Detect which cell encompasses the target text, then output its [X, Y] center coordinate. 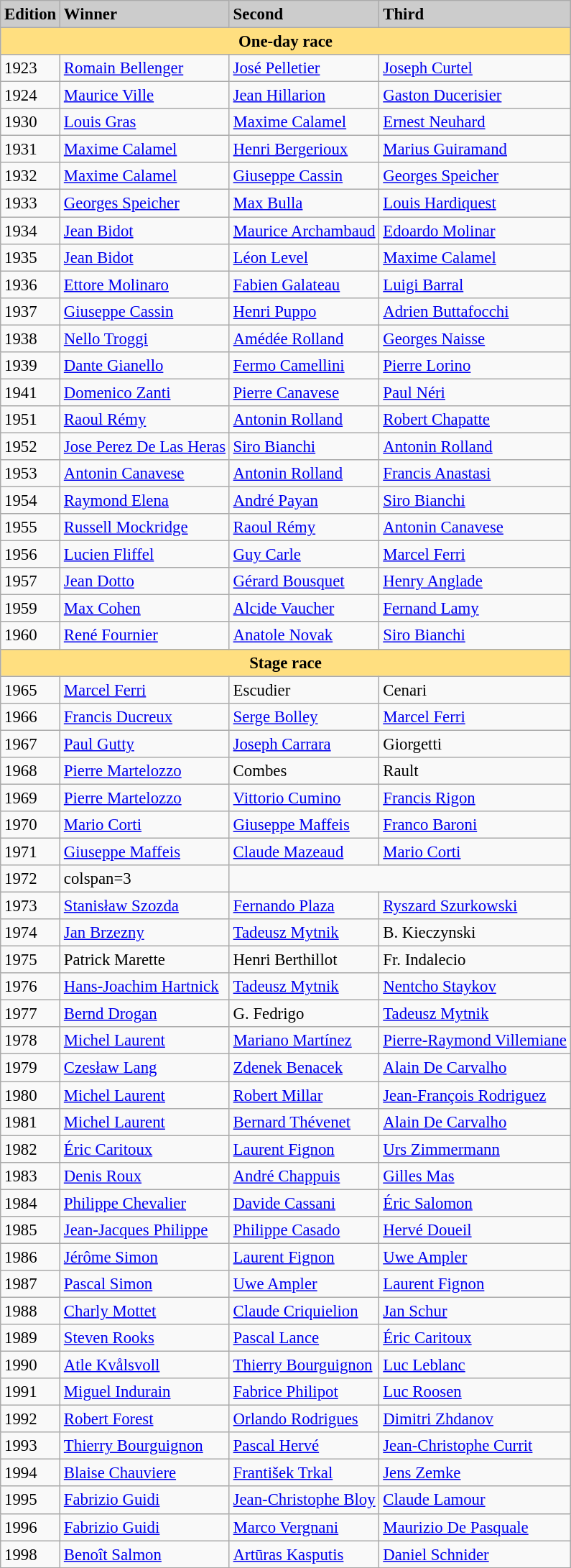
Philippe Casado [305, 1230]
Jose Perez De Las Heras [145, 446]
Combes [305, 771]
One-day race [286, 42]
Henry Anglade [475, 581]
Marco Vergnani [305, 1527]
1983 [30, 1176]
1987 [30, 1284]
Serge Bolley [305, 716]
Urs Zimmermann [475, 1149]
Robert Forest [145, 1419]
Blaise Chauviere [145, 1473]
Robert Millar [305, 1095]
Robert Chapatte [475, 420]
Cenari [475, 690]
Fernand Lamy [475, 609]
Gaston Ducerisier [475, 96]
Giorgetti [475, 744]
1960 [30, 636]
Vittorio Cumino [305, 798]
Pierre Lorino [475, 366]
1956 [30, 555]
1988 [30, 1311]
1974 [30, 933]
Nello Troggi [145, 338]
colspan=3 [145, 879]
Mariano Martínez [305, 1041]
1971 [30, 852]
1934 [30, 231]
Escudier [305, 690]
Stage race [286, 663]
Alcide Vaucher [305, 609]
Zdenek Benacek [305, 1068]
1933 [30, 203]
1932 [30, 176]
Jean Dotto [145, 581]
Ernest Neuhard [475, 122]
1930 [30, 122]
Joseph Carrara [305, 744]
Luc Roosen [475, 1392]
Atle Kvålsvoll [145, 1365]
1968 [30, 771]
1976 [30, 987]
G. Fedrigo [305, 1014]
Henri Puppo [305, 311]
Maurice Archambaud [305, 231]
1972 [30, 879]
Steven Rooks [145, 1338]
1965 [30, 690]
1967 [30, 744]
1977 [30, 1014]
1994 [30, 1473]
Max Cohen [145, 609]
1957 [30, 581]
Philippe Chevalier [145, 1203]
1939 [30, 366]
Lucien Fliffel [145, 555]
Czesław Lang [145, 1068]
Dimitri Zhdanov [475, 1419]
1936 [30, 285]
Pascal Lance [305, 1338]
Fermo Camellini [305, 366]
1995 [30, 1500]
1938 [30, 338]
Jean-Christophe Currit [475, 1446]
1951 [30, 420]
1978 [30, 1041]
Charly Mottet [145, 1311]
Jan Brzezny [145, 933]
Jan Schur [475, 1311]
1952 [30, 446]
1993 [30, 1446]
Anatole Novak [305, 636]
Claude Criquielion [305, 1311]
1931 [30, 149]
Adrien Buttafocchi [475, 311]
Claude Lamour [475, 1500]
Hans-Joachim Hartnick [145, 987]
Hervé Doueil [475, 1230]
Louis Gras [145, 122]
Pierre Canavese [305, 392]
Paul Gutty [145, 744]
1970 [30, 825]
Amédée Rolland [305, 338]
Jérôme Simon [145, 1257]
Jean Hillarion [305, 96]
1975 [30, 960]
1984 [30, 1203]
1969 [30, 798]
Joseph Curtel [475, 68]
Guy Carle [305, 555]
1973 [30, 906]
1986 [30, 1257]
Fernando Plaza [305, 906]
Russell Mockridge [145, 527]
René Fournier [145, 636]
Claude Mazeaud [305, 852]
André Payan [305, 501]
Max Bulla [305, 203]
1980 [30, 1095]
Winner [145, 14]
Rault [475, 771]
1966 [30, 716]
1979 [30, 1068]
1935 [30, 257]
1937 [30, 311]
Patrick Marette [145, 960]
Gilles Mas [475, 1176]
1998 [30, 1554]
1991 [30, 1392]
Luigi Barral [475, 285]
Léon Level [305, 257]
Jean-François Rodriguez [475, 1095]
Jens Zemke [475, 1473]
Davide Cassani [305, 1203]
1996 [30, 1527]
Bernard Thévenet [305, 1122]
Ettore Molinaro [145, 285]
Paul Néri [475, 392]
Pascal Simon [145, 1284]
1955 [30, 527]
Éric Salomon [475, 1203]
Francis Anastasi [475, 474]
1924 [30, 96]
Marius Guiramand [475, 149]
1941 [30, 392]
Edition [30, 14]
Ryszard Szurkowski [475, 906]
1923 [30, 68]
Luc Leblanc [475, 1365]
Third [475, 14]
Romain Bellenger [145, 68]
Second [305, 14]
1990 [30, 1365]
Louis Hardiquest [475, 203]
Benoît Salmon [145, 1554]
Georges Naisse [475, 338]
Henri Berthillot [305, 960]
František Trkal [305, 1473]
Fabien Galateau [305, 285]
Stanisław Szozda [145, 906]
Fabrice Philipot [305, 1392]
Miguel Indurain [145, 1392]
Denis Roux [145, 1176]
Maurice Ville [145, 96]
Jean-Jacques Philippe [145, 1230]
Fr. Indalecio [475, 960]
José Pelletier [305, 68]
Dante Gianello [145, 366]
Pascal Hervé [305, 1446]
Raymond Elena [145, 501]
Artūras Kasputis [305, 1554]
1954 [30, 501]
Pierre-Raymond Villemiane [475, 1041]
Francis Rigon [475, 798]
Nentcho Staykov [475, 987]
Gérard Bousquet [305, 581]
Daniel Schnider [475, 1554]
Franco Baroni [475, 825]
Edoardo Molinar [475, 231]
André Chappuis [305, 1176]
1989 [30, 1338]
Bernd Drogan [145, 1014]
1985 [30, 1230]
1959 [30, 609]
Francis Ducreux [145, 716]
1992 [30, 1419]
Orlando Rodrigues [305, 1419]
1982 [30, 1149]
Henri Bergerioux [305, 149]
Maurizio De Pasquale [475, 1527]
Domenico Zanti [145, 392]
B. Kieczynski [475, 933]
Jean-Christophe Bloy [305, 1500]
1953 [30, 474]
1981 [30, 1122]
